Extract the [x, y] coordinate from the center of the cell holding the provided text.  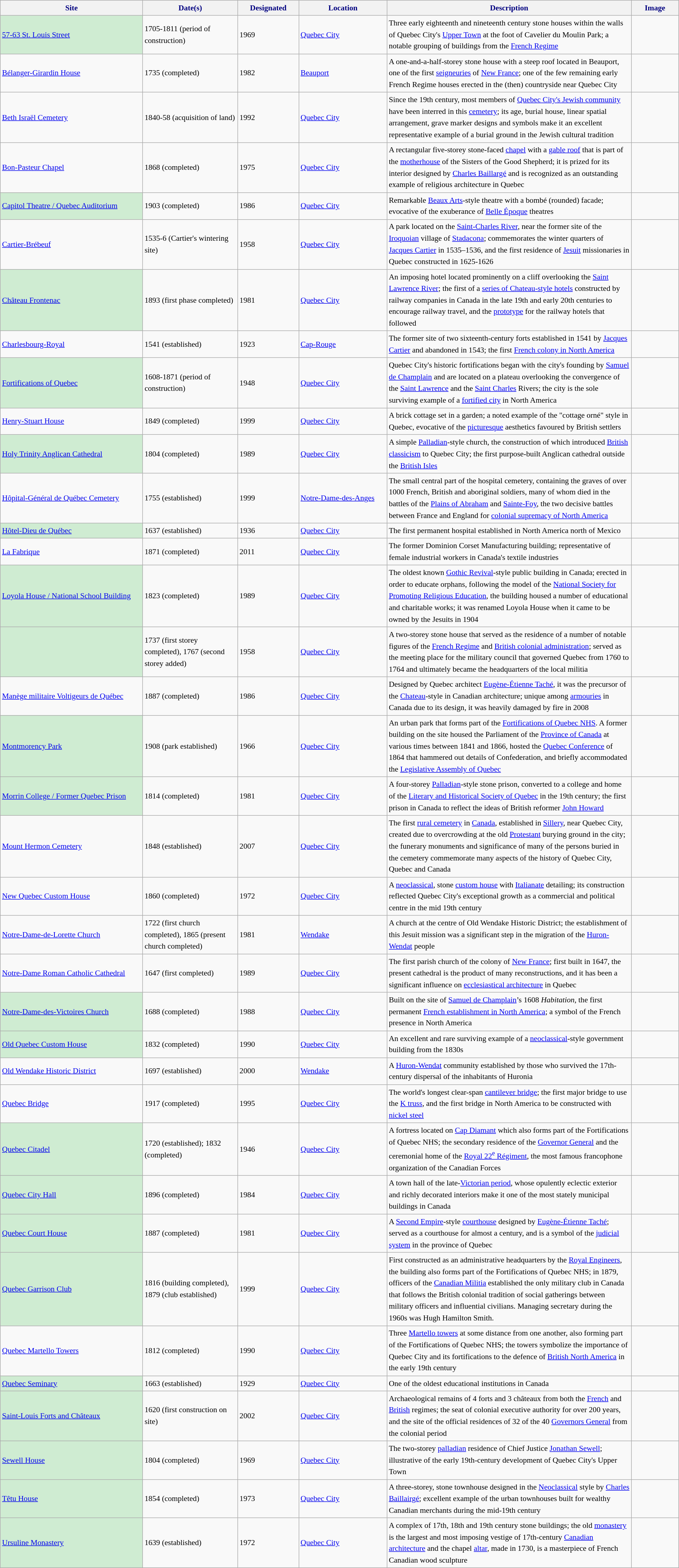
The two-storey palladian residence of Chief Justice Jonathan Sewell; illustrative of the early 19th-century development of Quebec City's Upper Town [509, 1460]
Manège militaire Voltigeurs de Québec [72, 696]
1966 [268, 746]
Quebec Court House [72, 1233]
Description [509, 8]
Beth Israël Cemetery [72, 118]
Notre-Dame Roman Catholic Cathedral [72, 973]
2007 [268, 847]
1840-58 (acquisition of land) [191, 118]
2011 [268, 552]
1823 (completed) [191, 596]
Mount Hermon Cemetery [72, 847]
1608-1871 (period of construction) [191, 383]
The first permanent hospital established in North America north of Mexico [509, 531]
Château Frontenac [72, 300]
Old Quebec Custom House [72, 1045]
Date(s) [191, 8]
1995 [268, 1104]
1541 (established) [191, 345]
1620 (first construction on site) [191, 1416]
Quebec City Hall [72, 1195]
1639 (established) [191, 1543]
Image [655, 8]
Cartier-Brébeuf [72, 245]
1814 (completed) [191, 796]
1720 (established); 1832 (completed) [191, 1149]
New Quebec Custom House [72, 896]
Hôpital-Général de Québec Cemetery [72, 498]
1812 (completed) [191, 1351]
1982 [268, 73]
1735 (completed) [191, 73]
1697 (established) [191, 1071]
1929 [268, 1384]
Quebec Citadel [72, 1149]
1647 (first completed) [191, 973]
Montmorency Park [72, 746]
Capitol Theatre / Quebec Auditorium [72, 206]
Saint-Louis Forts and Châteaux [72, 1416]
Old Wendake Historic District [72, 1071]
1535-6 (Cartier's wintering site) [191, 245]
Charlesbourg-Royal [72, 345]
1722 (first church completed), 1865 (present church completed) [191, 935]
Notre-Dame-des-Victoires Church [72, 1012]
1893 (first phase completed) [191, 300]
1854 (completed) [191, 1499]
1816 (building completed), 1879 (club established) [191, 1289]
1975 [268, 168]
1946 [268, 1149]
Ursuline Monastery [72, 1543]
1860 (completed) [191, 896]
1849 (completed) [191, 421]
Sewell House [72, 1460]
1737 (first storey completed), 1767 (second storey added) [191, 652]
1908 (park established) [191, 746]
Quebec Martello Towers [72, 1351]
1984 [268, 1195]
Têtu House [72, 1499]
Henry-Stuart House [72, 421]
1903 (completed) [191, 206]
1992 [268, 118]
La Fabrique [72, 552]
1988 [268, 1012]
57-63 St. Louis Street [72, 35]
1688 (completed) [191, 1012]
1848 (established) [191, 847]
1896 (completed) [191, 1195]
A Huron-Wendat community established by those who survived the 17th-century dispersal of the inhabitants of Huronia [509, 1071]
Cap-Rouge [343, 345]
1923 [268, 345]
The former site of two sixteenth-century forts established in 1541 by Jacques Cartier and abandoned in 1543; the first French colony in North America [509, 345]
Beauport [343, 73]
Quebec Bridge [72, 1104]
1755 (established) [191, 498]
1936 [268, 531]
Quebec Garrison Club [72, 1289]
An excellent and rare surviving example of a neoclassical-style government building from the 1830s [509, 1045]
One of the oldest educational institutions in Canada [509, 1384]
Designated [268, 8]
1705-1811 (period of construction) [191, 35]
Holy Trinity Anglican Cathedral [72, 454]
Notre-Dame-de-Lorette Church [72, 935]
Location [343, 8]
2000 [268, 1071]
1663 (established) [191, 1384]
The former Dominion Corset Manufacturing building; representative of female industrial workers in Canada's textile industries [509, 552]
1868 (completed) [191, 168]
1917 (completed) [191, 1104]
Fortifications of Quebec [72, 383]
1871 (completed) [191, 552]
Morrin College / Former Quebec Prison [72, 796]
Quebec Seminary [72, 1384]
1832 (completed) [191, 1045]
Loyola House / National School Building [72, 596]
Bélanger-Girardin House [72, 73]
Hôtel-Dieu de Québec [72, 531]
Remarkable Beaux Arts-style theatre with a bombé (rounded) facade; evocative of the exuberance of Belle Époque theatres [509, 206]
Site [72, 8]
2002 [268, 1416]
1637 (established) [191, 531]
Notre-Dame-des-Anges [343, 498]
Bon-Pasteur Chapel [72, 168]
1973 [268, 1499]
1948 [268, 383]
